Scan for the cell matching the given text and deliver its [X, Y] coordinate at center. 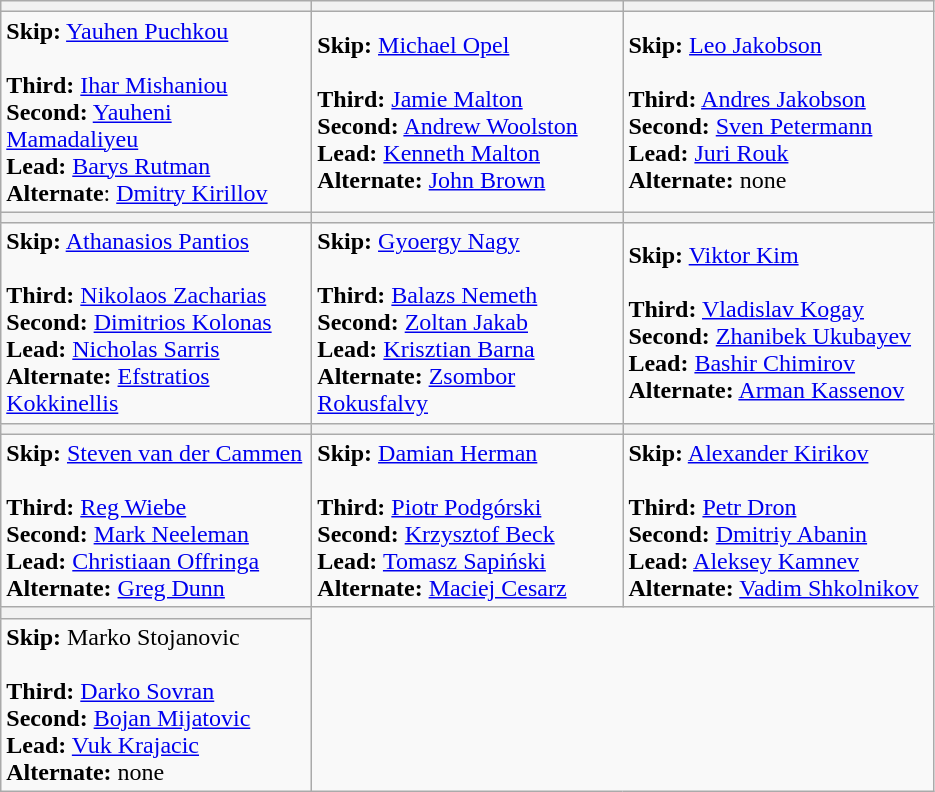
Skip: Leo Jakobson Third: Andres Jakobson Second: Sven Petermann Lead: Juri Rouk Alternate: none [778, 112]
Skip: Yauhen Puchkou Third: Ihar Mishaniou Second: Yauheni Mamadaliyeu Lead: Barys Rutman Alternate: Dmitry Kirillov [156, 112]
Skip: Gyoergy Nagy Third: Balazs Nemeth Second: Zoltan Jakab Lead: Krisztian Barna Alternate: Zsombor Rokusfalvy [468, 323]
Skip: Marko Stojanovic Third: Darko Sovran Second: Bojan Mijatovic Lead: Vuk Krajacic Alternate: none [156, 704]
Skip: Steven van der Cammen Third: Reg Wiebe Second: Mark Neeleman Lead: Christiaan Offringa Alternate: Greg Dunn [156, 520]
Skip: Alexander Kirikov Third: Petr Dron Second: Dmitriy Abanin Lead: Aleksey Kamnev Alternate: Vadim Shkolnikov [778, 520]
Skip: Michael Opel Third: Jamie Malton Second: Andrew Woolston Lead: Kenneth Malton Alternate: John Brown [468, 112]
Skip: Athanasios Pantios Third: Nikolaos Zacharias Second: Dimitrios Kolonas Lead: Nicholas Sarris Alternate: Efstratios Kokkinellis [156, 323]
Skip: Viktor Kim Third: Vladislav Kogay Second: Zhanibek Ukubayev Lead: Bashir Chimirov Alternate: Arman Kassenov [778, 323]
Skip: Damian Herman Third: Piotr Podgórski Second: Krzysztof Beck Lead: Tomasz Sapiński Alternate: Maciej Cesarz [468, 520]
